For the text-containing cell, return its midpoint in [X, Y] coordinate format. 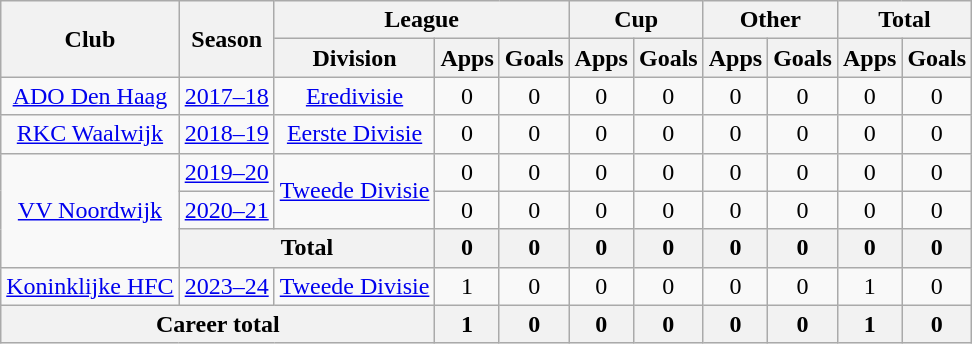
Eerste Divisie [354, 134]
2019–20 [226, 172]
2017–18 [226, 96]
Eredivisie [354, 96]
Club [90, 39]
Division [354, 58]
Cup [636, 20]
2023–24 [226, 286]
League [422, 20]
2018–19 [226, 134]
ADO Den Haag [90, 96]
Career total [218, 324]
RKC Waalwijk [90, 134]
Koninklijke HFC [90, 286]
Season [226, 39]
Other [770, 20]
VV Noordwijk [90, 210]
2020–21 [226, 210]
